Scan for the cell matching the given text and deliver its [X, Y] coordinate at center. 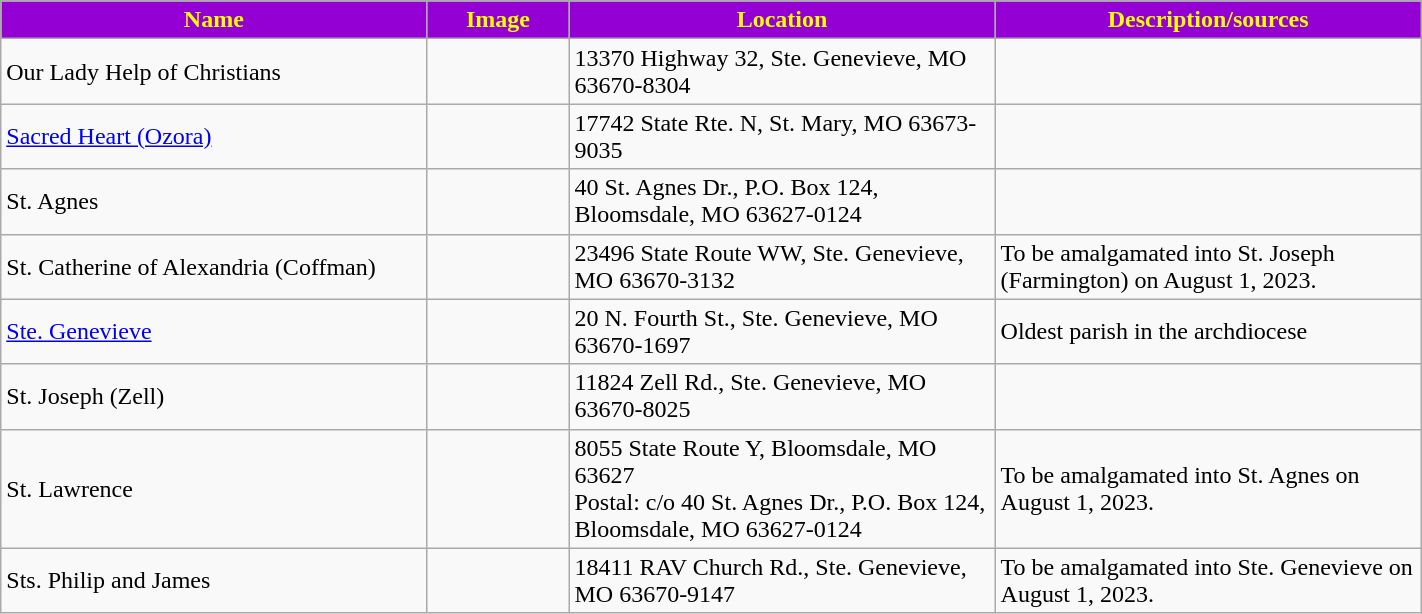
St. Lawrence [214, 488]
To be amalgamated into Ste. Genevieve on August 1, 2023. [1208, 580]
To be amalgamated into St. Agnes on August 1, 2023. [1208, 488]
Image [498, 20]
St. Catherine of Alexandria (Coffman) [214, 266]
8055 State Route Y, Bloomsdale, MO 63627Postal: c/o 40 St. Agnes Dr., P.O. Box 124, Bloomsdale, MO 63627-0124 [782, 488]
18411 RAV Church Rd., Ste. Genevieve, MO 63670-9147 [782, 580]
Sacred Heart (Ozora) [214, 136]
Oldest parish in the archdiocese [1208, 332]
13370 Highway 32, Ste. Genevieve, MO 63670-8304 [782, 72]
St. Agnes [214, 202]
St. Joseph (Zell) [214, 396]
Sts. Philip and James [214, 580]
Name [214, 20]
11824 Zell Rd., Ste. Genevieve, MO 63670-8025 [782, 396]
17742 State Rte. N, St. Mary, MO 63673-9035 [782, 136]
20 N. Fourth St., Ste. Genevieve, MO 63670-1697 [782, 332]
Our Lady Help of Christians [214, 72]
23496 State Route WW, Ste. Genevieve, MO 63670-3132 [782, 266]
40 St. Agnes Dr., P.O. Box 124, Bloomsdale, MO 63627-0124 [782, 202]
To be amalgamated into St. Joseph (Farmington) on August 1, 2023. [1208, 266]
Location [782, 20]
Ste. Genevieve [214, 332]
Description/sources [1208, 20]
